For the text-containing cell, return its midpoint in [X, Y] coordinate format. 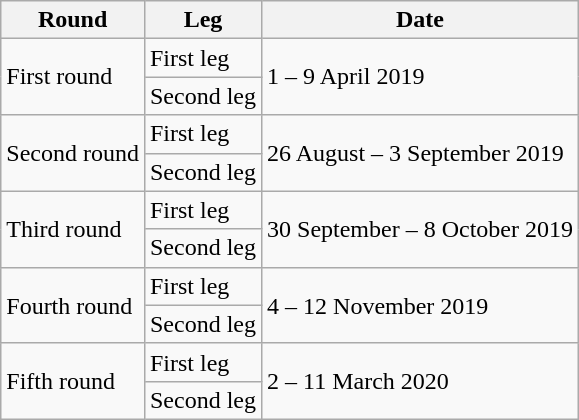
Second round [73, 153]
30 September – 8 October 2019 [420, 229]
Round [73, 20]
First round [73, 77]
Fourth round [73, 305]
Date [420, 20]
Third round [73, 229]
26 August – 3 September 2019 [420, 153]
Fifth round [73, 381]
2 – 11 March 2020 [420, 381]
Leg [202, 20]
4 – 12 November 2019 [420, 305]
1 – 9 April 2019 [420, 77]
